Scan for the cell matching the given text and deliver its (x, y) coordinate at center. 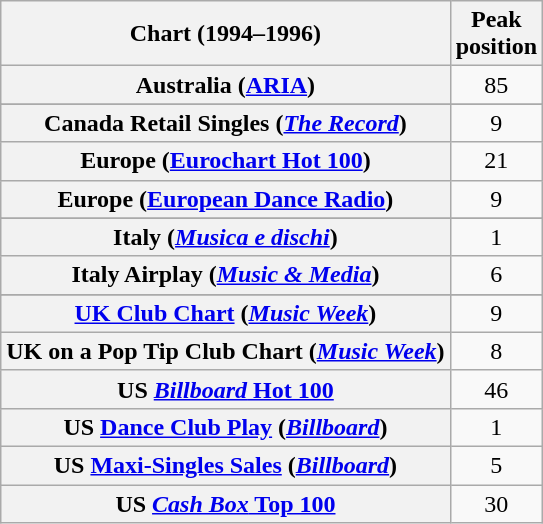
US Cash Box Top 100 (226, 503)
US Dance Club Play (Billboard) (226, 427)
6 (496, 275)
Peakposition (496, 34)
Italy Airplay (Music & Media) (226, 275)
Australia (ARIA) (226, 85)
85 (496, 85)
UK on a Pop Tip Club Chart (Music Week) (226, 351)
21 (496, 161)
US Maxi-Singles Sales (Billboard) (226, 465)
Europe (European Dance Radio) (226, 199)
8 (496, 351)
Europe (Eurochart Hot 100) (226, 161)
Italy (Musica e dischi) (226, 237)
30 (496, 503)
Chart (1994–1996) (226, 34)
US Billboard Hot 100 (226, 389)
Canada Retail Singles (The Record) (226, 123)
46 (496, 389)
5 (496, 465)
UK Club Chart (Music Week) (226, 313)
